Locate the cell with the specified text and output its [X, Y] center coordinate. 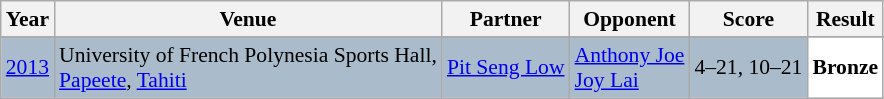
Partner [506, 19]
Pit Seng Low [506, 68]
Bronze [845, 68]
2013 [28, 68]
Year [28, 19]
4–21, 10–21 [748, 68]
Score [748, 19]
University of French Polynesia Sports Hall, Papeete, Tahiti [248, 68]
Opponent [630, 19]
Result [845, 19]
Anthony Joe Joy Lai [630, 68]
Venue [248, 19]
